Identify which cell holds the provided text, then report its [X, Y] central coordinate. 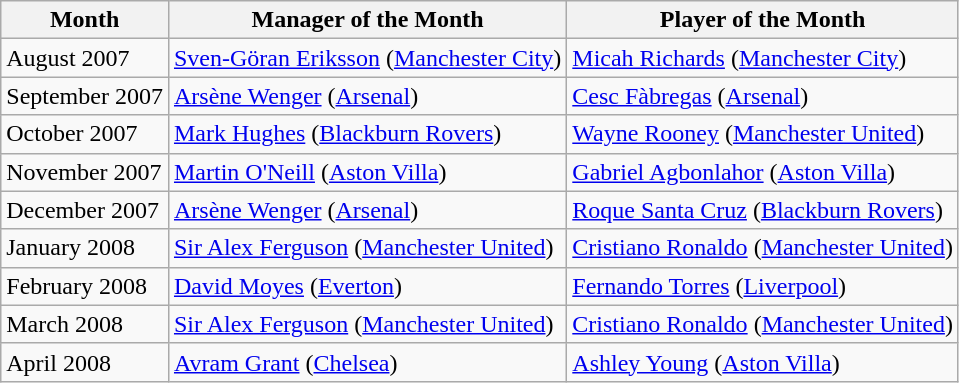
Fernando Torres (Liverpool) [763, 286]
Month [85, 20]
August 2007 [85, 58]
Wayne Rooney (Manchester United) [763, 134]
April 2008 [85, 362]
Sven-Göran Eriksson (Manchester City) [367, 58]
September 2007 [85, 96]
Mark Hughes (Blackburn Rovers) [367, 134]
November 2007 [85, 172]
Roque Santa Cruz (Blackburn Rovers) [763, 210]
December 2007 [85, 210]
March 2008 [85, 324]
Player of the Month [763, 20]
Martin O'Neill (Aston Villa) [367, 172]
Cesc Fàbregas (Arsenal) [763, 96]
Avram Grant (Chelsea) [367, 362]
October 2007 [85, 134]
Ashley Young (Aston Villa) [763, 362]
February 2008 [85, 286]
Manager of the Month [367, 20]
January 2008 [85, 248]
Gabriel Agbonlahor (Aston Villa) [763, 172]
David Moyes (Everton) [367, 286]
Micah Richards (Manchester City) [763, 58]
